Capture the cell that displays the provided text and extract its (x, y) central coordinate. 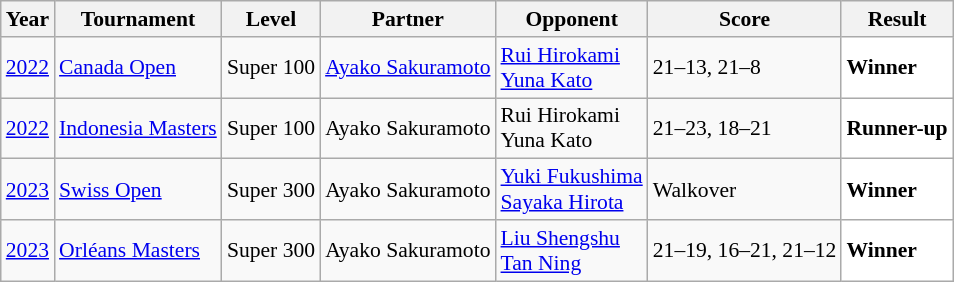
Yuki Fukushima Sayaka Hirota (572, 190)
Swiss Open (138, 190)
21–19, 16–21, 21–12 (745, 250)
Tournament (138, 19)
Opponent (572, 19)
Canada Open (138, 68)
Year (28, 19)
Indonesia Masters (138, 128)
Result (896, 19)
Partner (408, 19)
Walkover (745, 190)
21–23, 18–21 (745, 128)
Liu Shengshu Tan Ning (572, 250)
21–13, 21–8 (745, 68)
Orléans Masters (138, 250)
Runner-up (896, 128)
Level (271, 19)
Score (745, 19)
